Provide the (x, y) coordinate of the cell's center where the given text is located.  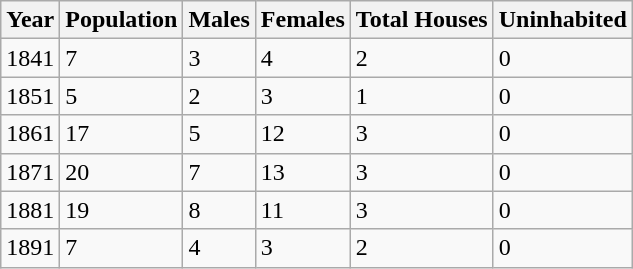
Males (219, 20)
8 (219, 210)
20 (122, 172)
1851 (30, 96)
13 (302, 172)
1871 (30, 172)
17 (122, 134)
12 (302, 134)
19 (122, 210)
Females (302, 20)
1891 (30, 248)
Total Houses (422, 20)
1841 (30, 58)
Year (30, 20)
1 (422, 96)
1881 (30, 210)
11 (302, 210)
1861 (30, 134)
Uninhabited (562, 20)
Population (122, 20)
